Scan for the cell matching the given text and deliver its (x, y) coordinate at center. 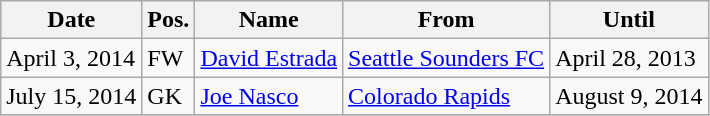
April 28, 2013 (629, 58)
GK (168, 96)
Colorado Rapids (446, 96)
Seattle Sounders FC (446, 58)
April 3, 2014 (72, 58)
From (446, 20)
Date (72, 20)
Name (269, 20)
August 9, 2014 (629, 96)
Pos. (168, 20)
Joe Nasco (269, 96)
FW (168, 58)
July 15, 2014 (72, 96)
David Estrada (269, 58)
Until (629, 20)
